Identify which cell holds the provided text, then report its [X, Y] central coordinate. 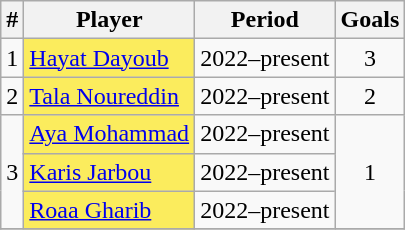
Period [265, 20]
Aya Mohammad [110, 134]
Tala Noureddin [110, 96]
Hayat Dayoub [110, 58]
Karis Jarbou [110, 172]
# [12, 20]
Roaa Gharib [110, 210]
Goals [370, 20]
Player [110, 20]
